Output the (x, y) coordinate of the center of the cell containing the given text.  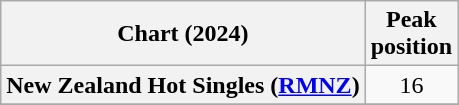
Chart (2024) (183, 34)
New Zealand Hot Singles (RMNZ) (183, 85)
Peakposition (411, 34)
16 (411, 85)
